Detect which cell encompasses the target text, then output its [X, Y] center coordinate. 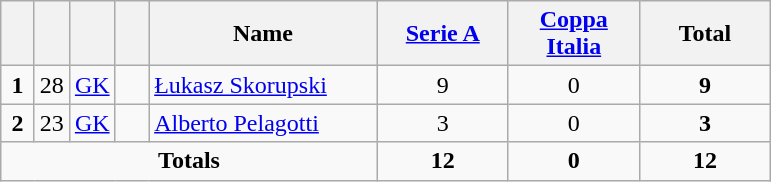
2 [18, 123]
Coppa Italia [574, 34]
Alberto Pelagotti [264, 123]
Serie A [442, 34]
1 [18, 85]
Name [264, 34]
Total [704, 34]
Totals [189, 161]
28 [52, 85]
23 [52, 123]
Łukasz Skorupski [264, 85]
